Pinpoint the cell where the given text exists, returning its [X, Y] midpoint coordinate. 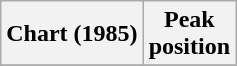
Chart (1985) [72, 34]
Peakposition [189, 34]
